Extract the [x, y] coordinate from the center of the cell holding the provided text.  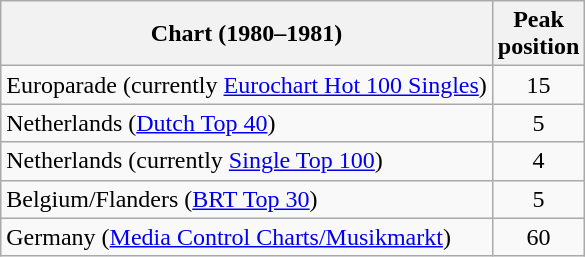
Peakposition [538, 34]
Chart (1980–1981) [247, 34]
Europarade (currently Eurochart Hot 100 Singles) [247, 85]
Belgium/Flanders (BRT Top 30) [247, 199]
Netherlands (Dutch Top 40) [247, 123]
Netherlands (currently Single Top 100) [247, 161]
4 [538, 161]
Germany (Media Control Charts/Musikmarkt) [247, 237]
60 [538, 237]
15 [538, 85]
